Output the (x, y) coordinate of the center of the cell containing the given text.  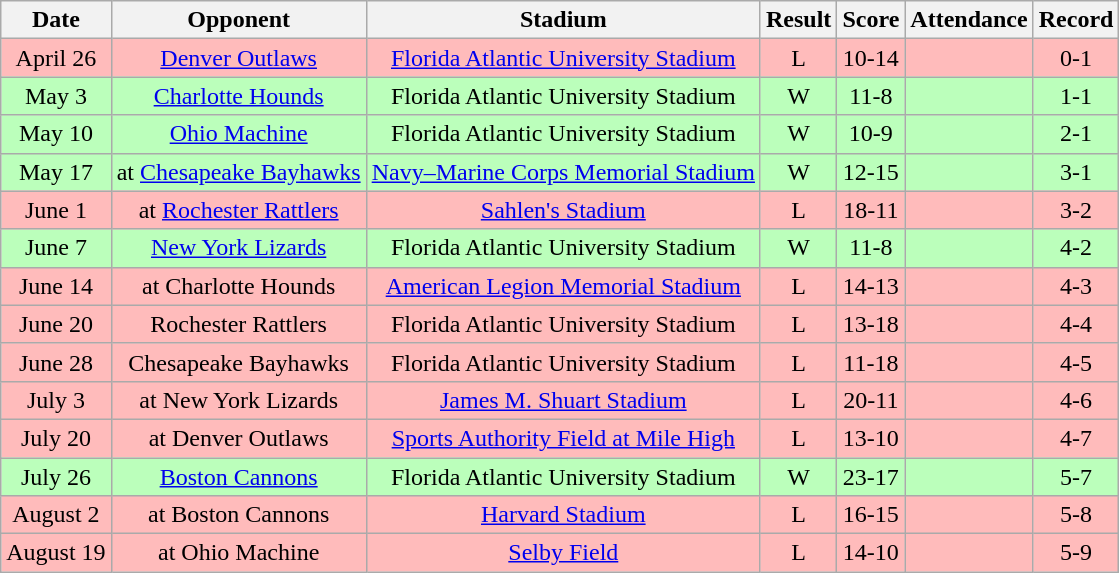
Opponent (238, 20)
10-9 (871, 134)
at Chesapeake Bayhawks (238, 172)
3-1 (1076, 172)
18-11 (871, 210)
at Denver Outlaws (238, 438)
23-17 (871, 477)
4-5 (1076, 362)
Chesapeake Bayhawks (238, 362)
12-15 (871, 172)
Sports Authority Field at Mile High (563, 438)
3-2 (1076, 210)
1-1 (1076, 96)
Harvard Stadium (563, 515)
16-15 (871, 515)
5-9 (1076, 553)
Selby Field (563, 553)
at New York Lizards (238, 400)
June 20 (56, 324)
June 1 (56, 210)
4-6 (1076, 400)
April 26 (56, 58)
June 7 (56, 248)
Denver Outlaws (238, 58)
May 17 (56, 172)
Boston Cannons (238, 477)
New York Lizards (238, 248)
5-8 (1076, 515)
4-2 (1076, 248)
American Legion Memorial Stadium (563, 286)
13-18 (871, 324)
at Boston Cannons (238, 515)
James M. Shuart Stadium (563, 400)
Sahlen's Stadium (563, 210)
August 19 (56, 553)
4-3 (1076, 286)
at Ohio Machine (238, 553)
July 3 (56, 400)
Rochester Rattlers (238, 324)
Date (56, 20)
Attendance (969, 20)
July 20 (56, 438)
Charlotte Hounds (238, 96)
Navy–Marine Corps Memorial Stadium (563, 172)
August 2 (56, 515)
Ohio Machine (238, 134)
Result (798, 20)
Stadium (563, 20)
0-1 (1076, 58)
4-4 (1076, 324)
5-7 (1076, 477)
13-10 (871, 438)
14-10 (871, 553)
June 28 (56, 362)
4-7 (1076, 438)
May 3 (56, 96)
2-1 (1076, 134)
10-14 (871, 58)
11-18 (871, 362)
June 14 (56, 286)
at Rochester Rattlers (238, 210)
May 10 (56, 134)
Record (1076, 20)
July 26 (56, 477)
at Charlotte Hounds (238, 286)
14-13 (871, 286)
Score (871, 20)
20-11 (871, 400)
